Provide the [X, Y] coordinate of the cell's center where the given text is located.  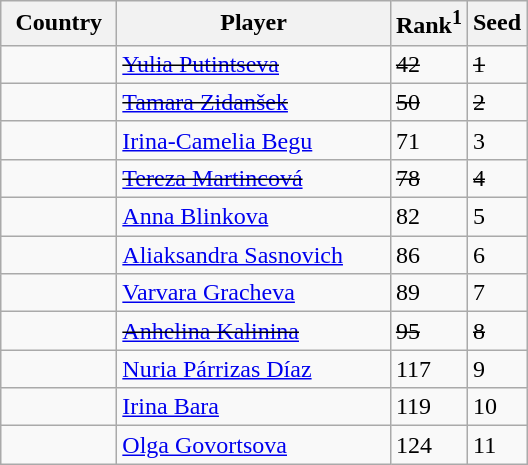
89 [428, 293]
50 [428, 102]
86 [428, 255]
Irina-Camelia Begu [254, 140]
Olga Govortsova [254, 445]
117 [428, 369]
10 [496, 407]
7 [496, 293]
4 [496, 178]
95 [428, 331]
119 [428, 407]
Tereza Martincová [254, 178]
Rank1 [428, 24]
9 [496, 369]
Aliaksandra Sasnovich [254, 255]
2 [496, 102]
71 [428, 140]
5 [496, 217]
Nuria Párrizas Díaz [254, 369]
Country [59, 24]
Tamara Zidanšek [254, 102]
Irina Bara [254, 407]
82 [428, 217]
Varvara Gracheva [254, 293]
Yulia Putintseva [254, 64]
1 [496, 64]
Anhelina Kalinina [254, 331]
42 [428, 64]
11 [496, 445]
124 [428, 445]
Player [254, 24]
3 [496, 140]
Seed [496, 24]
6 [496, 255]
8 [496, 331]
Anna Blinkova [254, 217]
78 [428, 178]
